From the cell containing the given text, extract its center point as [x, y] coordinate. 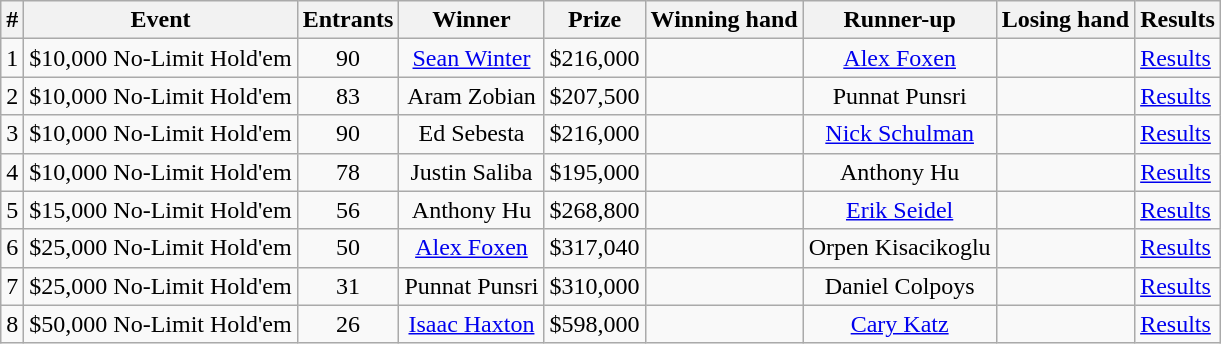
$598,000 [594, 324]
Runner-up [900, 20]
Winning hand [724, 20]
83 [348, 96]
$310,000 [594, 286]
$317,040 [594, 248]
Event [160, 20]
Sean Winter [472, 58]
# [12, 20]
56 [348, 210]
3 [12, 134]
8 [12, 324]
4 [12, 172]
Winner [472, 20]
Entrants [348, 20]
5 [12, 210]
7 [12, 286]
Nick Schulman [900, 134]
1 [12, 58]
50 [348, 248]
Cary Katz [900, 324]
Erik Seidel [900, 210]
2 [12, 96]
$207,500 [594, 96]
26 [348, 324]
$268,800 [594, 210]
$50,000 No-Limit Hold'em [160, 324]
Isaac Haxton [472, 324]
Daniel Colpoys [900, 286]
31 [348, 286]
Justin Saliba [472, 172]
6 [12, 248]
Prize [594, 20]
$195,000 [594, 172]
Orpen Kisacikoglu [900, 248]
$15,000 No-Limit Hold'em [160, 210]
Aram Zobian [472, 96]
Losing hand [1065, 20]
Ed Sebesta [472, 134]
78 [348, 172]
